Provide the [X, Y] coordinate of the cell's center where the given text is located.  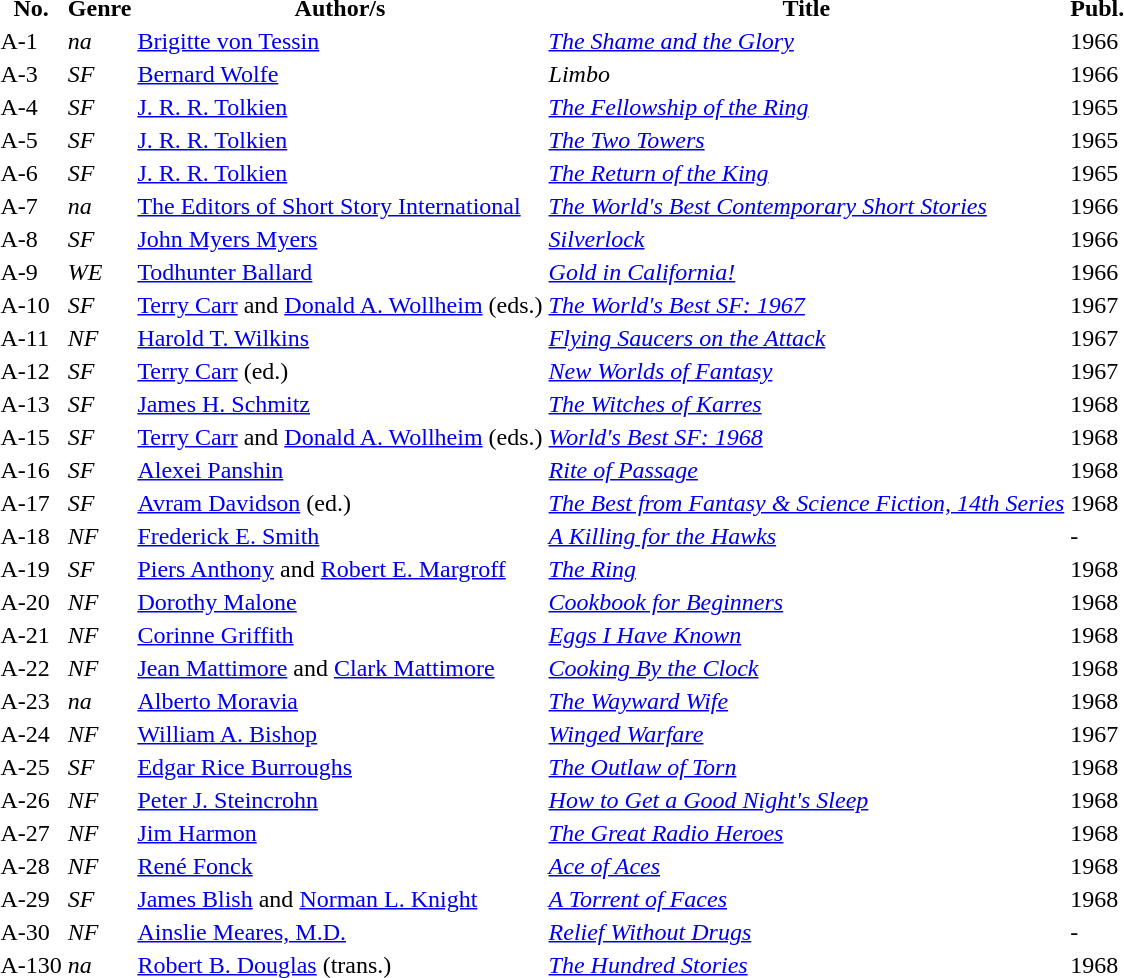
Relief Without Drugs [806, 932]
Flying Saucers on the Attack [806, 338]
A Torrent of Faces [806, 899]
James Blish and Norman L. Knight [340, 899]
The Witches of Karres [806, 404]
Jim Harmon [340, 833]
Brigitte von Tessin [340, 41]
New Worlds of Fantasy [806, 371]
Dorothy Malone [340, 602]
Rite of Passage [806, 470]
The Wayward Wife [806, 701]
The World's Best SF: 1967 [806, 305]
The Fellowship of the Ring [806, 107]
Alberto Moravia [340, 701]
The World's Best Contemporary Short Stories [806, 206]
Cookbook for Beginners [806, 602]
Avram Davidson (ed.) [340, 503]
The Editors of Short Story International [340, 206]
World's Best SF: 1968 [806, 437]
Alexei Panshin [340, 470]
Edgar Rice Burroughs [340, 767]
The Great Radio Heroes [806, 833]
William A. Bishop [340, 734]
Terry Carr (ed.) [340, 371]
Ainslie Meares, M.D. [340, 932]
The Ring [806, 569]
Eggs I Have Known [806, 635]
Bernard Wolfe [340, 74]
Gold in California! [806, 272]
The Shame and the Glory [806, 41]
Jean Mattimore and Clark Mattimore [340, 668]
The Best from Fantasy & Science Fiction, 14th Series [806, 503]
Silverlock [806, 239]
Corinne Griffith [340, 635]
How to Get a Good Night's Sleep [806, 800]
Cooking By the Clock [806, 668]
Peter J. Steincrohn [340, 800]
A Killing for the Hawks [806, 536]
The Outlaw of Torn [806, 767]
John Myers Myers [340, 239]
René Fonck [340, 866]
Todhunter Ballard [340, 272]
Limbo [806, 74]
Frederick E. Smith [340, 536]
Winged Warfare [806, 734]
Harold T. Wilkins [340, 338]
WE [100, 272]
The Two Towers [806, 140]
Ace of Aces [806, 866]
James H. Schmitz [340, 404]
The Return of the King [806, 173]
Piers Anthony and Robert E. Margroff [340, 569]
